Capture the cell that displays the provided text and extract its [X, Y] central coordinate. 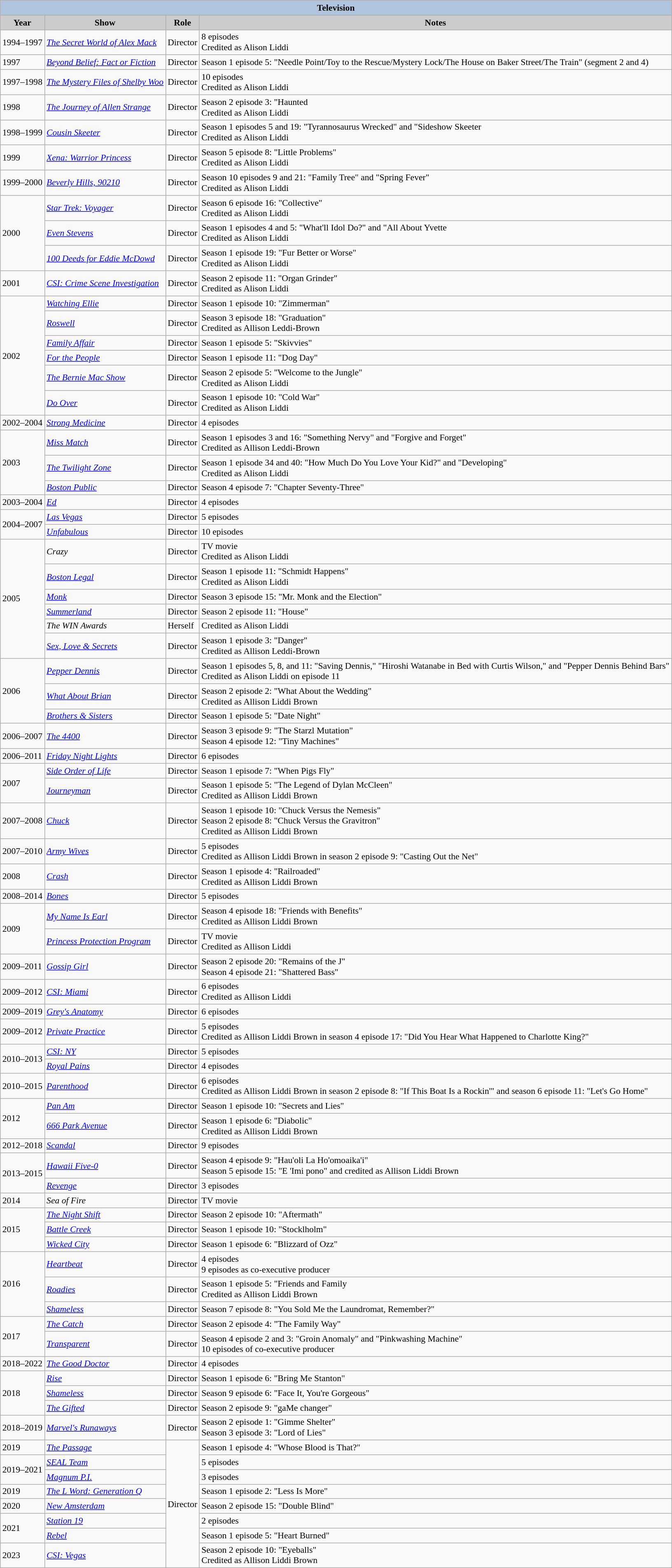
Station 19 [105, 1521]
The Good Doctor [105, 1364]
Even Stevens [105, 233]
2009 [22, 929]
The Bernie Mac Show [105, 378]
Season 4 episode 9: "Hau'oli La Ho'omoaika'i" Season 5 episode 15: "E 'Imi pono" and credited as Allison Liddi Brown [435, 1166]
Season 2 episode 4: "The Family Way" [435, 1324]
2002–2004 [22, 423]
What About Brian [105, 696]
Crash [105, 877]
Heartbeat [105, 1264]
1998 [22, 107]
The Passage [105, 1448]
The WIN Awards [105, 626]
Season 1 episode 5: "The Legend of Dylan McCleen" Credited as Allison Liddi Brown [435, 790]
2006–2007 [22, 736]
Side Order of Life [105, 771]
2015 [22, 1230]
Season 2 episode 15: "Double Blind" [435, 1506]
Season 1 episodes 4 and 5: "What'll Idol Do?" and "All About Yvette Credited as Alison Liddi [435, 233]
Season 9 episode 6: "Face It, You're Gorgeous" [435, 1393]
Rebel [105, 1535]
6 episodes Credited as Allison Liddi Brown in season 2 episode 8: "If This Boat Is a Rockin'" and season 6 episode 11: "Let's Go Home" [435, 1086]
Season 2 episode 1: "Gimme Shelter"Season 3 episode 3: "Lord of Lies" [435, 1427]
2013–2015 [22, 1173]
Beverly Hills, 90210 [105, 183]
2001 [22, 283]
Season 1 episode 19: "Fur Better or Worse" Credited as Alison Liddi [435, 258]
6 episodes Credited as Allison Liddi [435, 992]
Herself [182, 626]
2008 [22, 877]
SEAL Team [105, 1462]
Season 2 episode 11: "House" [435, 612]
Show [105, 23]
1999 [22, 158]
2020 [22, 1506]
Rise [105, 1379]
2006–2011 [22, 756]
Season 4 episode 7: "Chapter Seventy-Three" [435, 488]
Season 3 episode 18: "Graduation" Credited as Allison Leddi-Brown [435, 323]
1999–2000 [22, 183]
2012 [22, 1119]
Season 2 episode 10: "Aftermath" [435, 1215]
Journeyman [105, 790]
Season 1 episode 4: "Whose Blood is That?" [435, 1448]
Season 1 episode 5: "Heart Burned" [435, 1535]
Season 4 episode 2 and 3: "Groin Anomaly" and "Pinkwashing Machine" 10 episodes of co-executive producer [435, 1344]
Crazy [105, 551]
Season 2 episode 20: "Remains of the J" Season 4 episode 21: "Shattered Bass" [435, 966]
Season 7 episode 8: "You Sold Me the Laundromat, Remember?" [435, 1310]
Revenge [105, 1186]
Bones [105, 896]
2007 [22, 784]
TV movie Credited as Allison Liddi [435, 942]
Princess Protection Program [105, 942]
Season 1 episodes 5 and 19: "Tyrannosaurus Wrecked" and "Sideshow Skeeter Credited as Alison Liddi [435, 133]
Season 10 episodes 9 and 21: "Family Tree" and "Spring Fever" Credited as Alison Liddi [435, 183]
2008–2014 [22, 896]
2010–2013 [22, 1059]
Season 1 episode 6: "Bring Me Stanton" [435, 1379]
Season 3 episode 15: "Mr. Monk and the Election" [435, 597]
4 episodes 9 episodes as co-executive producer [435, 1264]
Strong Medicine [105, 423]
Season 2 episode 10: "Eyeballs" Credited as Allison Liddi Brown [435, 1556]
5 episodes Credited as Allison Liddi Brown in season 4 episode 17: "Did You Hear What Happened to Charlotte King?" [435, 1031]
Pepper Dennis [105, 671]
10 episodes [435, 532]
Roswell [105, 323]
Season 1 episode 10: "Zimmerman" [435, 303]
Summerland [105, 612]
Season 2 episode 9: "gaMe changer" [435, 1408]
2010–2015 [22, 1086]
Season 1 episode 5: "Friends and Family Credited as Allison Liddi Brown [435, 1289]
Unfabulous [105, 532]
Beyond Belief: Fact or Fiction [105, 63]
Watching Ellie [105, 303]
1994–1997 [22, 42]
Season 1 episode 3: "Danger" Credited as Allison Leddi-Brown [435, 646]
The Secret World of Alex Mack [105, 42]
2 episodes [435, 1521]
Sea of Fire [105, 1200]
Ed [105, 503]
Season 1 episode 10: "Chuck Versus the Nemesis" Season 2 episode 8: "Chuck Versus the Gravitron" Credited as Allison Liddi Brown [435, 821]
Season 2 episode 11: "Organ Grinder" Credited as Alison Liddi [435, 283]
The 4400 [105, 736]
Do Over [105, 402]
2006 [22, 691]
Hawaii Five-0 [105, 1166]
2023 [22, 1556]
Season 1 episode 2: "Less Is More" [435, 1491]
2018–2022 [22, 1364]
2003–2004 [22, 503]
For the People [105, 358]
Role [182, 23]
Marvel's Runaways [105, 1427]
Season 1 episodes 3 and 16: "Something Nervy" and "Forgive and Forget" Credited as Allison Leddi-Brown [435, 443]
666 Park Avenue [105, 1126]
2009–2011 [22, 966]
Friday Night Lights [105, 756]
Season 1 episode 4: "Railroaded" Credited as Allison Liddi Brown [435, 877]
Roadies [105, 1289]
Monk [105, 597]
Notes [435, 23]
The Mystery Files of Shelby Woo [105, 82]
10 episodes Credited as Alison Liddi [435, 82]
Chuck [105, 821]
Season 3 episode 9: "The Starzl Mutation" Season 4 episode 12: "Tiny Machines" [435, 736]
Season 1 episode 5: "Skivvies" [435, 343]
2019–2021 [22, 1469]
Miss Match [105, 443]
CSI: Vegas [105, 1556]
TV movie Credited as Alison Liddi [435, 551]
Television [336, 8]
CSI: NY [105, 1052]
Boston Legal [105, 577]
My Name Is Earl [105, 916]
Scandal [105, 1146]
Season 1 episode 5: "Date Night" [435, 716]
Season 1 episode 10: "Secrets and Lies" [435, 1106]
Season 6 episode 16: "Collective" Credited as Alison Liddi [435, 208]
Season 5 episode 8: "Little Problems" Credited as Alison Liddi [435, 158]
The Journey of Allen Strange [105, 107]
2021 [22, 1528]
Season 1 episode 7: "When Pigs Fly" [435, 771]
Season 1 episode 10: "Cold War" Credited as Alison Liddi [435, 402]
Season 1 episode 10: "Stocklholm" [435, 1230]
9 episodes [435, 1146]
The Night Shift [105, 1215]
Pan Am [105, 1106]
Sex, Love & Secrets [105, 646]
2016 [22, 1284]
2004–2007 [22, 524]
Season 2 episode 2: "What About the Wedding" Credited as Allison Liddi Brown [435, 696]
1998–1999 [22, 133]
2018 [22, 1394]
Transparent [105, 1344]
5 episodes Credited as Allison Liddi Brown in season 2 episode 9: "Casting Out the Net" [435, 851]
2005 [22, 599]
100 Deeds for Eddie McDowd [105, 258]
2018–2019 [22, 1427]
CSI: Crime Scene Investigation [105, 283]
8 episodes Credited as Alison Liddi [435, 42]
2017 [22, 1337]
Army Wives [105, 851]
Grey's Anatomy [105, 1012]
The Gifted [105, 1408]
Year [22, 23]
The Twilight Zone [105, 468]
Season 1 episode 11: "Dog Day" [435, 358]
2009–2019 [22, 1012]
TV movie [435, 1200]
Season 1 episode 11: "Schmidt Happens" Credited as Alison Liddi [435, 577]
Credited as Alison Liddi [435, 626]
Season 2 episode 3: "Haunted Credited as Alison Liddi [435, 107]
Season 1 episode 5: "Needle Point/Toy to the Rescue/Mystery Lock/The House on Baker Street/The Train" (segment 2 and 4) [435, 63]
New Amsterdam [105, 1506]
Season 1 episode 34 and 40: "How Much Do You Love Your Kid?" and "Developing" Credited as Alison Liddi [435, 468]
Royal Pains [105, 1066]
Xena: Warrior Princess [105, 158]
Season 4 episode 18: "Friends with Benefits" Credited as Allison Liddi Brown [435, 916]
2007–2010 [22, 851]
2000 [22, 233]
Boston Public [105, 488]
Season 1 episode 6: "Blizzard of Ozz" [435, 1245]
CSI: Miami [105, 992]
Family Affair [105, 343]
2002 [22, 356]
Season 1 episode 6: "Diabolic" Credited as Allison Liddi Brown [435, 1126]
The Catch [105, 1324]
2007–2008 [22, 821]
Star Trek: Voyager [105, 208]
Season 2 episode 5: "Welcome to the Jungle" Credited as Alison Liddi [435, 378]
1997 [22, 63]
Brothers & Sisters [105, 716]
2014 [22, 1200]
Wicked City [105, 1245]
2012–2018 [22, 1146]
Private Practice [105, 1031]
1997–1998 [22, 82]
Battle Creek [105, 1230]
2003 [22, 463]
Cousin Skeeter [105, 133]
Magnum P.I. [105, 1477]
Parenthood [105, 1086]
Gossip Girl [105, 966]
The L Word: Generation Q [105, 1491]
Las Vegas [105, 517]
